Return [x, y] of the center of cell containing provided text 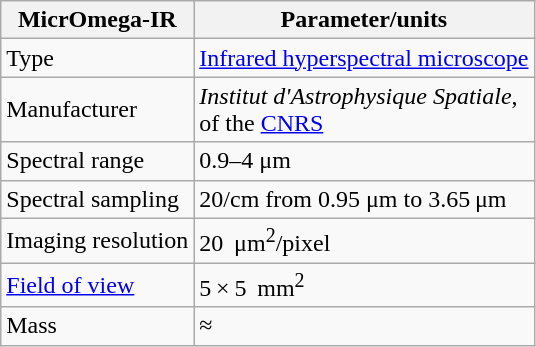
MicrOmega-IR [98, 20]
20 μm2/pixel [364, 240]
Field of view [98, 286]
0.9–4 μm [364, 161]
5 × 5 mm2 [364, 286]
Spectral sampling [98, 199]
Manufacturer [98, 110]
Imaging resolution [98, 240]
Type [98, 58]
20/cm from 0.95 μm to 3.65 μm [364, 199]
Parameter/units [364, 20]
Mass [98, 326]
Institut d'Astrophysique Spatiale,of the CNRS [364, 110]
Spectral range [98, 161]
Infrared hyperspectral microscope [364, 58]
≈ [364, 326]
